Output the (x, y) coordinate of the center of the cell containing the given text.  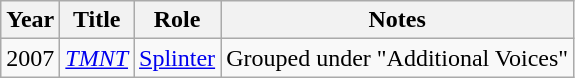
Grouped under "Additional Voices" (398, 58)
2007 (30, 58)
Role (178, 20)
TMNT (97, 58)
Notes (398, 20)
Year (30, 20)
Title (97, 20)
Splinter (178, 58)
